Output the (X, Y) coordinate of the center of the cell containing the given text.  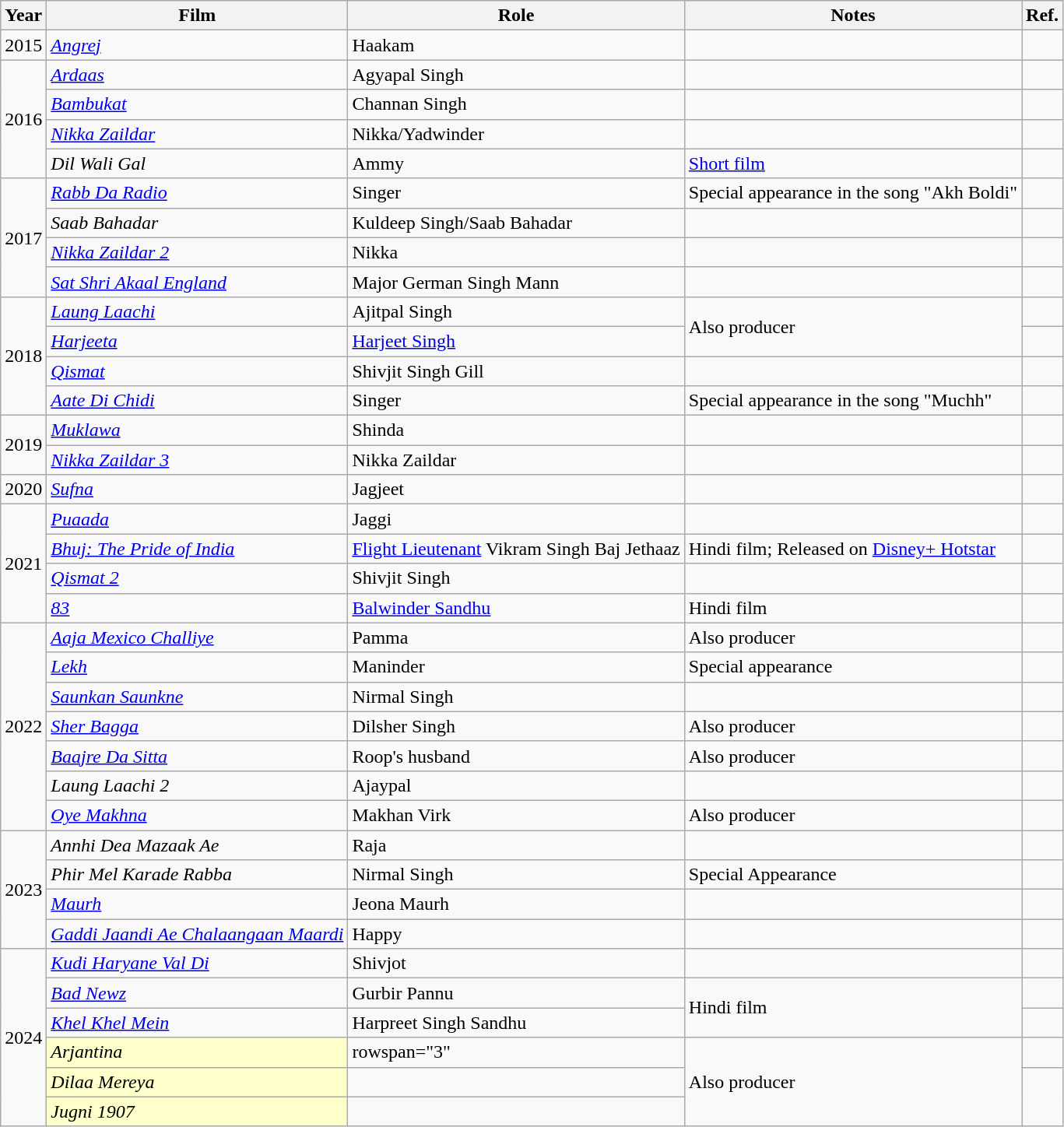
Shivjit Singh Gill (516, 371)
Roop's husband (516, 756)
Ardaas (198, 75)
Role (516, 16)
Gaddi Jaandi Ae Chalaangaan Maardi (198, 934)
Agyapal Singh (516, 75)
Sat Shri Akaal England (198, 282)
Harjeeta (198, 341)
Happy (516, 934)
2024 (23, 1037)
Special Appearance (853, 875)
Notes (853, 16)
Nikka Zaildar 2 (198, 252)
Qismat (198, 371)
Jagjeet (516, 490)
rowspan="3" (516, 1052)
Nikka/Yadwinder (516, 134)
Flight Lieutenant Vikram Singh Baj Jethaaz (516, 549)
2017 (23, 237)
Sher Bagga (198, 726)
Ajitpal Singh (516, 311)
Phir Mel Karade Rabba (198, 875)
Makhan Virk (516, 815)
Special appearance in the song "Akh Boldi" (853, 193)
Annhi Dea Mazaak Ae (198, 844)
Maninder (516, 667)
2018 (23, 356)
Film (198, 16)
Sufna (198, 490)
Special appearance in the song "Muchh" (853, 401)
Kuldeep Singh/Saab Bahadar (516, 223)
Shivjot (516, 964)
Rabb Da Radio (198, 193)
Short film (853, 163)
Kudi Haryane Val Di (198, 964)
Harjeet Singh (516, 341)
Year (23, 16)
Nikka Zaildar 3 (198, 460)
2021 (23, 563)
2023 (23, 889)
Shivjit Singh (516, 578)
Raja (516, 844)
Ref. (1043, 16)
2019 (23, 445)
Lekh (198, 667)
Haakam (516, 45)
Jaggi (516, 519)
Pamma (516, 637)
Laung Laachi (198, 311)
Hindi film; Released on Disney+ Hotstar (853, 549)
Aaja Mexico Challiye (198, 637)
Laung Laachi 2 (198, 785)
Harpreet Singh Sandhu (516, 1023)
Balwinder Sandhu (516, 608)
Bad Newz (198, 993)
Maurh (198, 904)
Shinda (516, 430)
Jugni 1907 (198, 1111)
Aate Di Chidi (198, 401)
Arjantina (198, 1052)
2022 (23, 726)
Gurbir Pannu (516, 993)
Saunkan Saunkne (198, 697)
Special appearance (853, 667)
Puaada (198, 519)
Angrej (198, 45)
Ajaypal (516, 785)
Khel Khel Mein (198, 1023)
Dil Wali Gal (198, 163)
Bhuj: The Pride of India (198, 549)
Nikka (516, 252)
Muklawa (198, 430)
Oye Makhna (198, 815)
Bambukat (198, 104)
Ammy (516, 163)
Channan Singh (516, 104)
2020 (23, 490)
Jeona Maurh (516, 904)
Baajre Da Sitta (198, 756)
83 (198, 608)
Saab Bahadar (198, 223)
Dilaa Mereya (198, 1082)
Major German Singh Mann (516, 282)
Dilsher Singh (516, 726)
2015 (23, 45)
2016 (23, 119)
Qismat 2 (198, 578)
